Capture the cell that displays the provided text and extract its [x, y] central coordinate. 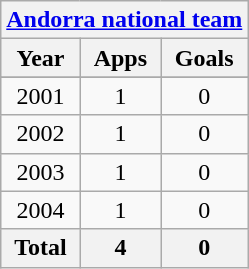
2003 [40, 172]
Year [40, 58]
2004 [40, 210]
Apps [120, 58]
Total [40, 248]
4 [120, 248]
Goals [204, 58]
2001 [40, 96]
2002 [40, 134]
Andorra national team [124, 20]
